Determine the (X, Y) coordinate at the center of the cell enclosing the given text.  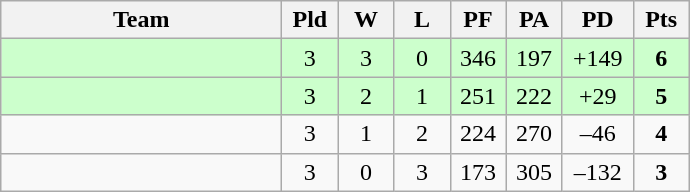
+29 (598, 96)
PA (534, 20)
305 (534, 172)
PF (478, 20)
222 (534, 96)
–132 (598, 172)
Pld (310, 20)
PD (598, 20)
173 (478, 172)
5 (661, 96)
+149 (598, 58)
–46 (598, 134)
346 (478, 58)
Pts (661, 20)
6 (661, 58)
251 (478, 96)
270 (534, 134)
L (422, 20)
Team (142, 20)
4 (661, 134)
224 (478, 134)
197 (534, 58)
W (366, 20)
